Extract the [X, Y] coordinate from the center of the cell holding the provided text.  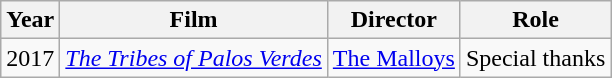
Year [30, 20]
The Malloys [394, 58]
Director [394, 20]
The Tribes of Palos Verdes [194, 58]
Film [194, 20]
Special thanks [535, 58]
Role [535, 20]
2017 [30, 58]
